For the text-containing cell, return its midpoint in [X, Y] coordinate format. 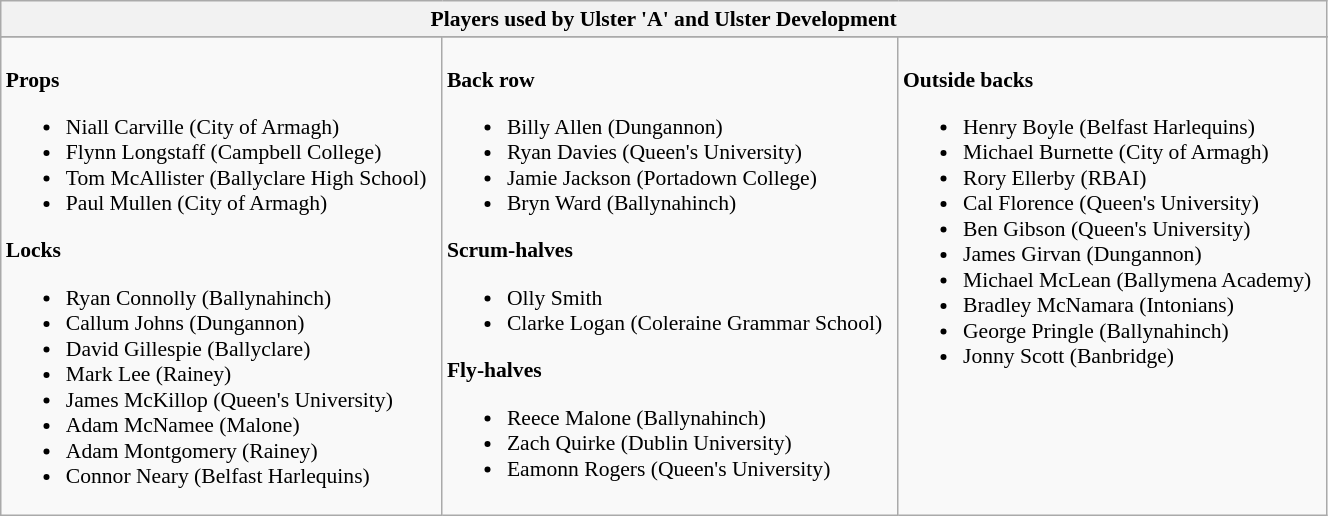
Players used by Ulster 'A' and Ulster Development [664, 19]
